Extract the (x, y) coordinate from the center of the cell holding the provided text.  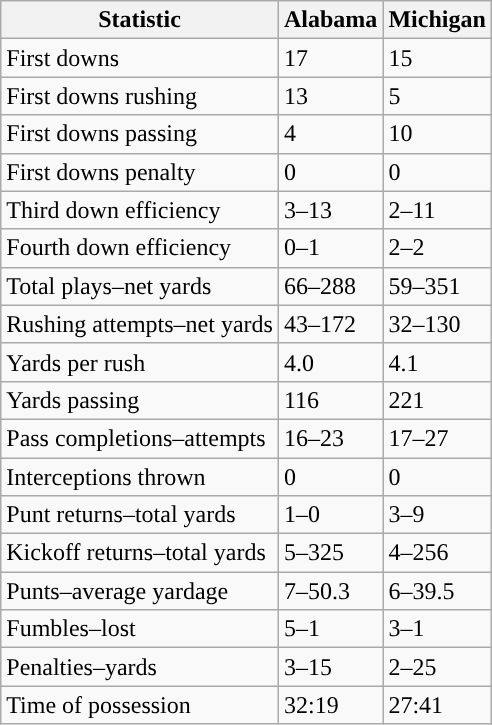
4–256 (437, 553)
17–27 (437, 438)
Punt returns–total yards (140, 515)
First downs passing (140, 134)
17 (330, 58)
43–172 (330, 324)
116 (330, 400)
5–1 (330, 629)
32–130 (437, 324)
First downs rushing (140, 96)
Statistic (140, 20)
3–9 (437, 515)
0–1 (330, 248)
7–50.3 (330, 591)
2–11 (437, 210)
4.0 (330, 362)
First downs (140, 58)
3–13 (330, 210)
6–39.5 (437, 591)
Time of possession (140, 705)
5–325 (330, 553)
First downs penalty (140, 172)
3–15 (330, 667)
13 (330, 96)
Fourth down efficiency (140, 248)
27:41 (437, 705)
59–351 (437, 286)
Kickoff returns–total yards (140, 553)
4.1 (437, 362)
4 (330, 134)
Yards passing (140, 400)
15 (437, 58)
Third down efficiency (140, 210)
Alabama (330, 20)
Pass completions–attempts (140, 438)
2–2 (437, 248)
1–0 (330, 515)
3–1 (437, 629)
Punts–average yardage (140, 591)
Penalties–yards (140, 667)
32:19 (330, 705)
5 (437, 96)
66–288 (330, 286)
221 (437, 400)
16–23 (330, 438)
Rushing attempts–net yards (140, 324)
Yards per rush (140, 362)
Total plays–net yards (140, 286)
Interceptions thrown (140, 477)
Fumbles–lost (140, 629)
10 (437, 134)
2–25 (437, 667)
Michigan (437, 20)
